Provide the [X, Y] coordinate of the cell's center where the given text is located.  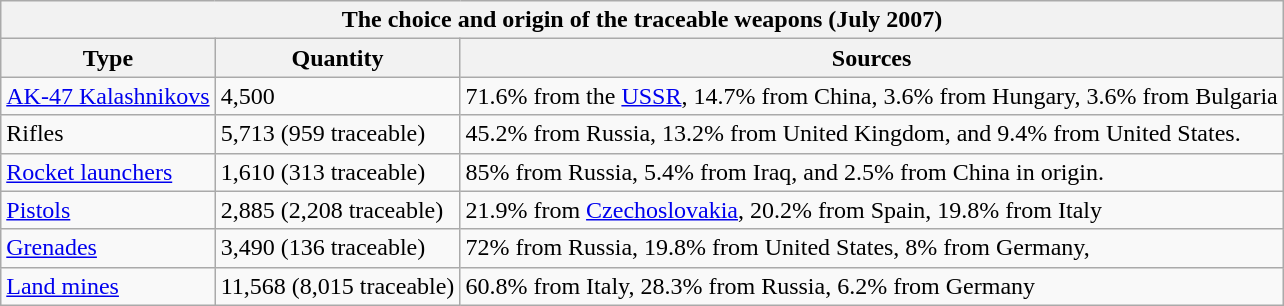
71.6% from the USSR, 14.7% from China, 3.6% from Hungary, 3.6% from Bulgaria [872, 96]
72% from Russia, 19.8% from United States, 8% from Germany, [872, 248]
1,610 (313 traceable) [338, 172]
85% from Russia, 5.4% from Iraq, and 2.5% from China in origin. [872, 172]
Quantity [338, 58]
2,885 (2,208 traceable) [338, 210]
Rocket launchers [108, 172]
11,568 (8,015 traceable) [338, 286]
Type [108, 58]
AK-47 Kalashnikovs [108, 96]
Land mines [108, 286]
21.9% from Czechoslovakia, 20.2% from Spain, 19.8% from Italy [872, 210]
Sources [872, 58]
60.8% from Italy, 28.3% from Russia, 6.2% from Germany [872, 286]
Pistols [108, 210]
45.2% from Russia, 13.2% from United Kingdom, and 9.4% from United States. [872, 134]
3,490 (136 traceable) [338, 248]
5,713 (959 traceable) [338, 134]
Rifles [108, 134]
Grenades [108, 248]
4,500 [338, 96]
The choice and origin of the traceable weapons (July 2007) [642, 20]
